Locate the cell with the specified text and output its (X, Y) center coordinate. 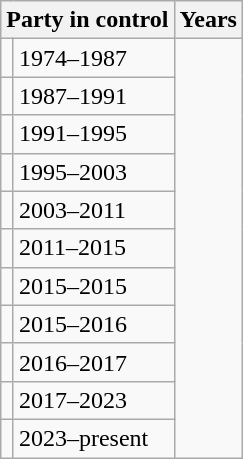
2011–2015 (94, 248)
Years (208, 20)
1995–2003 (94, 172)
2015–2016 (94, 324)
2023–present (94, 438)
1991–1995 (94, 134)
2017–2023 (94, 400)
1987–1991 (94, 96)
2003–2011 (94, 210)
2015–2015 (94, 286)
1974–1987 (94, 58)
2016–2017 (94, 362)
Party in control (88, 20)
